Find where the given text appears and provide that cell's center as (x, y) coordinate. 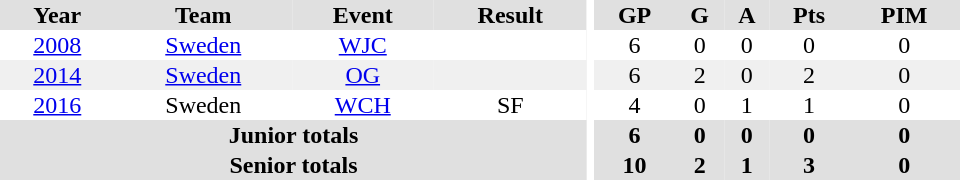
Team (204, 15)
Senior totals (294, 165)
2016 (58, 105)
GP (635, 15)
10 (635, 165)
WJC (363, 45)
2008 (58, 45)
Result (511, 15)
Event (363, 15)
OG (363, 75)
Year (58, 15)
WCH (363, 105)
PIM (904, 15)
SF (511, 105)
Junior totals (294, 135)
A (747, 15)
G (700, 15)
Pts (810, 15)
2014 (58, 75)
3 (810, 165)
4 (635, 105)
